Return [X, Y] of the center of cell containing provided text 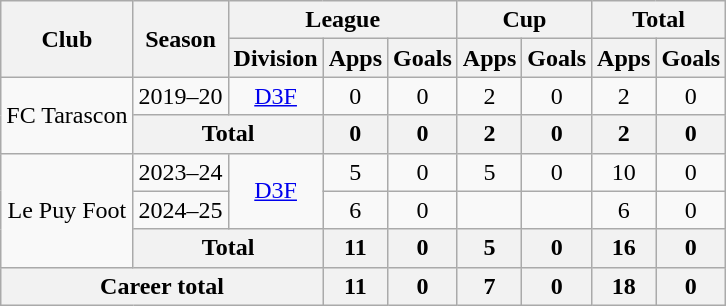
Division [276, 58]
16 [624, 248]
10 [624, 172]
Cup [524, 20]
2023–24 [180, 172]
18 [624, 286]
2024–25 [180, 210]
Le Puy Foot [67, 210]
2019–20 [180, 96]
League [342, 20]
FC Tarascon [67, 115]
Season [180, 39]
Career total [162, 286]
7 [489, 286]
Club [67, 39]
